Extract the [x, y] coordinate from the center of the cell holding the provided text.  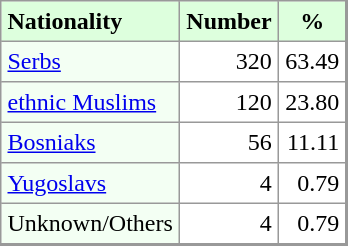
Unknown/Others [90, 224]
Nationality [90, 21]
Number [230, 21]
11.11 [312, 142]
% [312, 21]
56 [230, 142]
120 [230, 102]
Serbs [90, 61]
ethnic Muslims [90, 102]
Yugoslavs [90, 183]
63.49 [312, 61]
320 [230, 61]
Bosniaks [90, 142]
23.80 [312, 102]
